Find where the given text appears and provide that cell's center as (X, Y) coordinate. 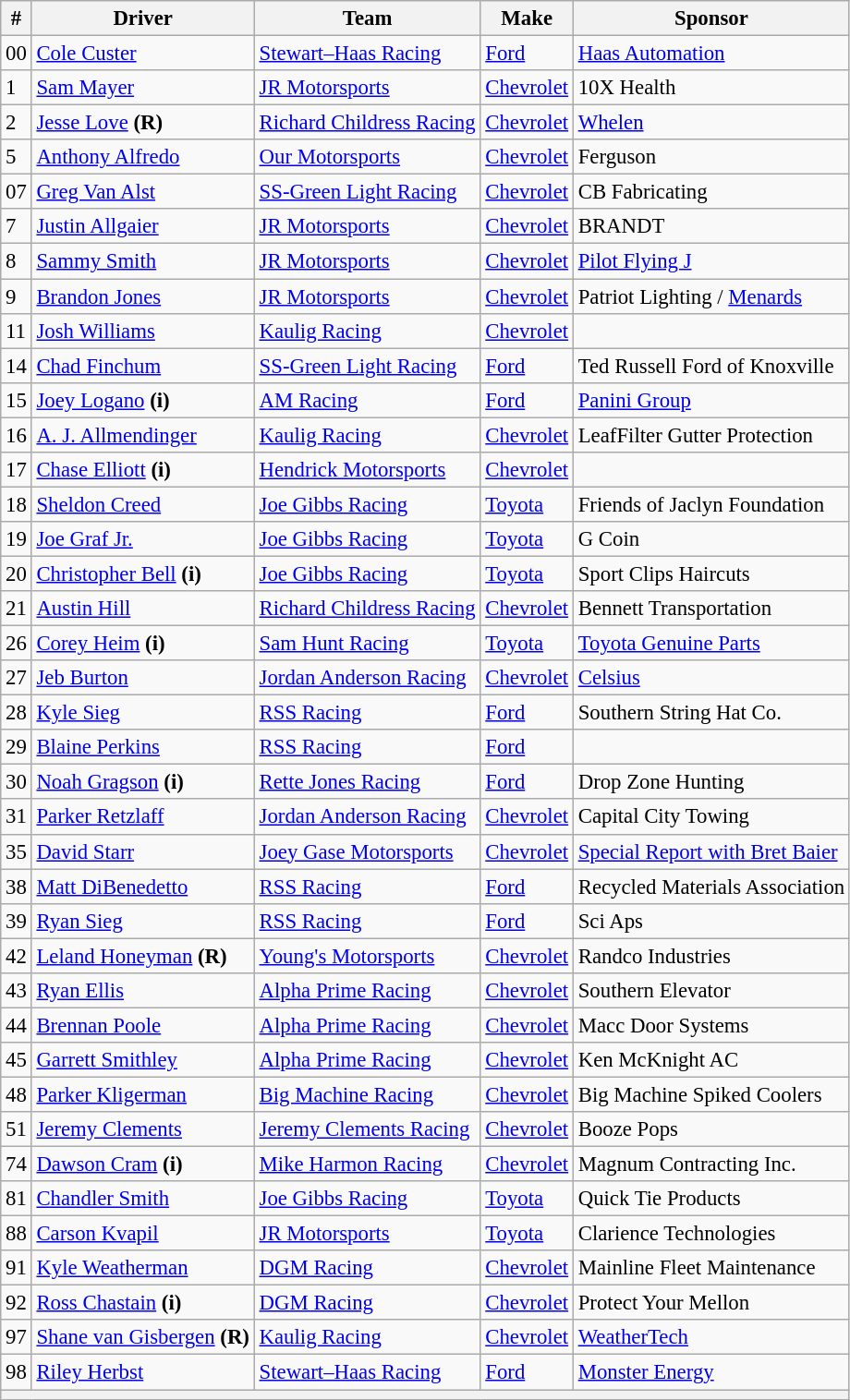
98 (17, 1372)
Parker Retzlaff (142, 817)
20 (17, 573)
8 (17, 261)
WeatherTech (711, 1338)
Big Machine Racing (368, 1094)
38 (17, 887)
Rette Jones Racing (368, 782)
# (17, 18)
Southern Elevator (711, 991)
16 (17, 435)
Riley Herbst (142, 1372)
21 (17, 609)
Driver (142, 18)
92 (17, 1303)
14 (17, 366)
Matt DiBenedetto (142, 887)
Monster Energy (711, 1372)
51 (17, 1129)
91 (17, 1268)
15 (17, 400)
7 (17, 226)
Chad Finchum (142, 366)
Jesse Love (R) (142, 123)
Clarience Technologies (711, 1234)
17 (17, 470)
Chandler Smith (142, 1199)
26 (17, 644)
Team (368, 18)
Macc Door Systems (711, 1025)
Randco Industries (711, 956)
Josh Williams (142, 331)
27 (17, 678)
Ken McKnight AC (711, 1060)
A. J. Allmendinger (142, 435)
28 (17, 713)
30 (17, 782)
Sheldon Creed (142, 504)
Sponsor (711, 18)
Sam Hunt Racing (368, 644)
5 (17, 157)
Ryan Ellis (142, 991)
LeafFilter Gutter Protection (711, 435)
19 (17, 539)
00 (17, 54)
Joe Graf Jr. (142, 539)
Leland Honeyman (R) (142, 956)
Celsius (711, 678)
Shane van Gisbergen (R) (142, 1338)
10X Health (711, 88)
Booze Pops (711, 1129)
39 (17, 921)
Joey Logano (i) (142, 400)
35 (17, 851)
Carson Kvapil (142, 1234)
2 (17, 123)
11 (17, 331)
Dawson Cram (i) (142, 1165)
18 (17, 504)
Big Machine Spiked Coolers (711, 1094)
BRANDT (711, 226)
Ferguson (711, 157)
Ryan Sieg (142, 921)
1 (17, 88)
Quick Tie Products (711, 1199)
Chase Elliott (i) (142, 470)
Parker Kligerman (142, 1094)
45 (17, 1060)
Mainline Fleet Maintenance (711, 1268)
Special Report with Bret Baier (711, 851)
Brandon Jones (142, 296)
07 (17, 192)
Anthony Alfredo (142, 157)
Capital City Towing (711, 817)
Pilot Flying J (711, 261)
88 (17, 1234)
CB Fabricating (711, 192)
43 (17, 991)
David Starr (142, 851)
Sport Clips Haircuts (711, 573)
Corey Heim (i) (142, 644)
97 (17, 1338)
Joey Gase Motorsports (368, 851)
Justin Allgaier (142, 226)
81 (17, 1199)
Sci Aps (711, 921)
Toyota Genuine Parts (711, 644)
Southern String Hat Co. (711, 713)
Austin Hill (142, 609)
44 (17, 1025)
9 (17, 296)
Ross Chastain (i) (142, 1303)
Friends of Jaclyn Foundation (711, 504)
48 (17, 1094)
Sam Mayer (142, 88)
Ted Russell Ford of Knoxville (711, 366)
Garrett Smithley (142, 1060)
Kyle Sieg (142, 713)
Sammy Smith (142, 261)
74 (17, 1165)
Drop Zone Hunting (711, 782)
Patriot Lighting / Menards (711, 296)
Mike Harmon Racing (368, 1165)
Young's Motorsports (368, 956)
Kyle Weatherman (142, 1268)
AM Racing (368, 400)
Christopher Bell (i) (142, 573)
Panini Group (711, 400)
Recycled Materials Association (711, 887)
G Coin (711, 539)
Noah Gragson (i) (142, 782)
Bennett Transportation (711, 609)
Protect Your Mellon (711, 1303)
Our Motorsports (368, 157)
Cole Custer (142, 54)
Jeremy Clements Racing (368, 1129)
Magnum Contracting Inc. (711, 1165)
Jeb Burton (142, 678)
Brennan Poole (142, 1025)
Blaine Perkins (142, 747)
Whelen (711, 123)
Make (527, 18)
42 (17, 956)
Greg Van Alst (142, 192)
Hendrick Motorsports (368, 470)
Jeremy Clements (142, 1129)
31 (17, 817)
Haas Automation (711, 54)
29 (17, 747)
